Capture the cell that displays the provided text and extract its (x, y) central coordinate. 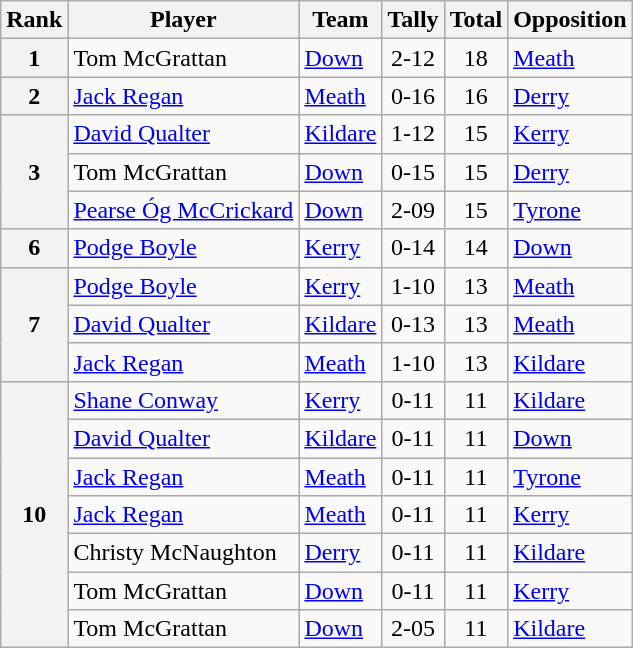
3 (34, 172)
10 (34, 514)
0-15 (413, 172)
18 (476, 58)
2-12 (413, 58)
Player (184, 20)
2-09 (413, 210)
Tally (413, 20)
Team (340, 20)
1 (34, 58)
Opposition (570, 20)
Total (476, 20)
Rank (34, 20)
6 (34, 248)
0-16 (413, 96)
14 (476, 248)
Shane Conway (184, 400)
0-13 (413, 324)
2-05 (413, 629)
Christy McNaughton (184, 553)
1-12 (413, 134)
Pearse Óg McCrickard (184, 210)
2 (34, 96)
7 (34, 324)
16 (476, 96)
0-14 (413, 248)
